Provide the [X, Y] coordinate of the cell's center where the given text is located.  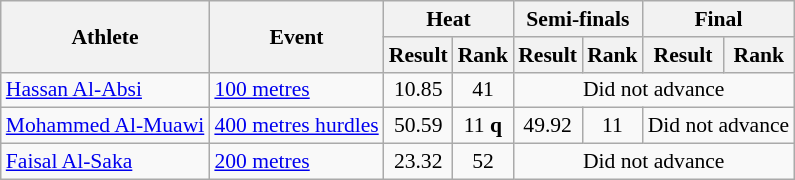
400 metres hurdles [296, 126]
Hassan Al-Absi [106, 90]
200 metres [296, 162]
52 [484, 162]
11 q [484, 126]
10.85 [418, 90]
49.92 [548, 126]
Heat [448, 19]
Athlete [106, 36]
50.59 [418, 126]
41 [484, 90]
100 metres [296, 90]
Faisal Al-Saka [106, 162]
Semi-finals [578, 19]
23.32 [418, 162]
Mohammed Al-Muawi [106, 126]
Event [296, 36]
Final [719, 19]
11 [612, 126]
